Identify which cell holds the provided text, then report its [X, Y] central coordinate. 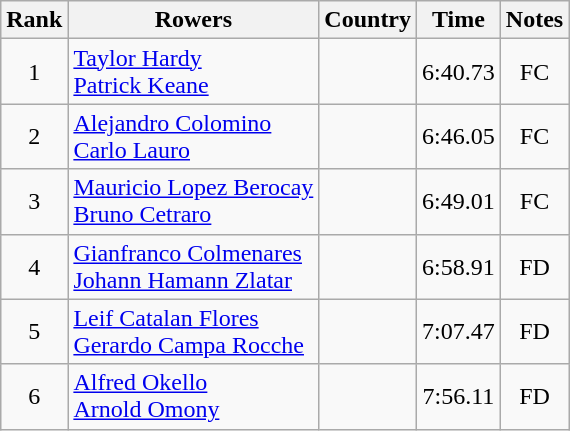
6:46.05 [459, 136]
Taylor HardyPatrick Keane [194, 72]
7:07.47 [459, 332]
1 [34, 72]
7:56.11 [459, 396]
Alfred OkelloArnold Omony [194, 396]
6 [34, 396]
4 [34, 266]
Mauricio Lopez BerocayBruno Cetraro [194, 202]
Notes [534, 20]
Rowers [194, 20]
Alejandro ColominoCarlo Lauro [194, 136]
Leif Catalan FloresGerardo Campa Rocche [194, 332]
6:58.91 [459, 266]
2 [34, 136]
6:40.73 [459, 72]
3 [34, 202]
Time [459, 20]
Gianfranco ColmenaresJohann Hamann Zlatar [194, 266]
5 [34, 332]
Country [368, 20]
6:49.01 [459, 202]
Rank [34, 20]
